Scan for the cell matching the given text and deliver its (x, y) coordinate at center. 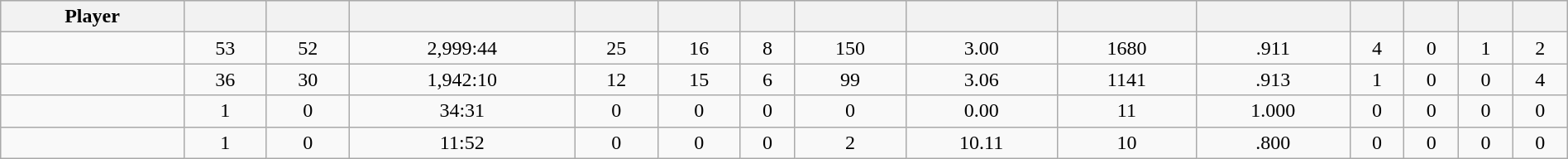
10 (1126, 142)
3.00 (981, 48)
11:52 (461, 142)
1141 (1126, 79)
36 (225, 79)
.911 (1274, 48)
6 (767, 79)
2,999:44 (461, 48)
3.06 (981, 79)
10.11 (981, 142)
1680 (1126, 48)
Player (93, 17)
0.00 (981, 111)
30 (308, 79)
12 (616, 79)
.800 (1274, 142)
53 (225, 48)
11 (1126, 111)
16 (699, 48)
99 (850, 79)
15 (699, 79)
25 (616, 48)
1.000 (1274, 111)
34:31 (461, 111)
.913 (1274, 79)
1,942:10 (461, 79)
52 (308, 48)
150 (850, 48)
8 (767, 48)
